Locate the cell with the specified text and output its [x, y] center coordinate. 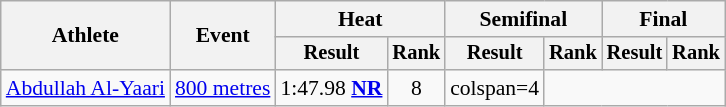
800 metres [222, 88]
1:47.98 NR [331, 88]
colspan=4 [494, 88]
Athlete [86, 36]
8 [416, 88]
Semifinal [524, 19]
Abdullah Al-Yaari [86, 88]
Final [664, 19]
Heat [360, 19]
Event [222, 36]
